Find where the given text appears and provide that cell's center as (X, Y) coordinate. 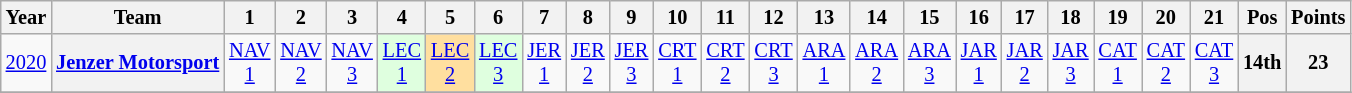
JER1 (544, 63)
20 (1166, 17)
JAR3 (1071, 63)
CAT3 (1214, 63)
JER3 (632, 63)
3 (352, 17)
NAV1 (250, 63)
23 (1318, 63)
JAR1 (979, 63)
5 (450, 17)
LEC1 (402, 63)
ARA1 (824, 63)
NAV3 (352, 63)
18 (1071, 17)
13 (824, 17)
Jenzer Motorsport (138, 63)
8 (588, 17)
CAT1 (1118, 63)
12 (773, 17)
JAR2 (1025, 63)
21 (1214, 17)
11 (725, 17)
4 (402, 17)
NAV2 (300, 63)
15 (930, 17)
17 (1025, 17)
Pos (1262, 17)
CRT1 (677, 63)
16 (979, 17)
14th (1262, 63)
6 (498, 17)
LEC2 (450, 63)
CRT2 (725, 63)
CRT3 (773, 63)
19 (1118, 17)
CAT2 (1166, 63)
7 (544, 17)
2020 (26, 63)
Points (1318, 17)
Team (138, 17)
14 (876, 17)
10 (677, 17)
JER2 (588, 63)
Year (26, 17)
2 (300, 17)
9 (632, 17)
ARA2 (876, 63)
ARA3 (930, 63)
LEC3 (498, 63)
1 (250, 17)
